Return the [X, Y] coordinate for the center point of the cell that contains the specified text.  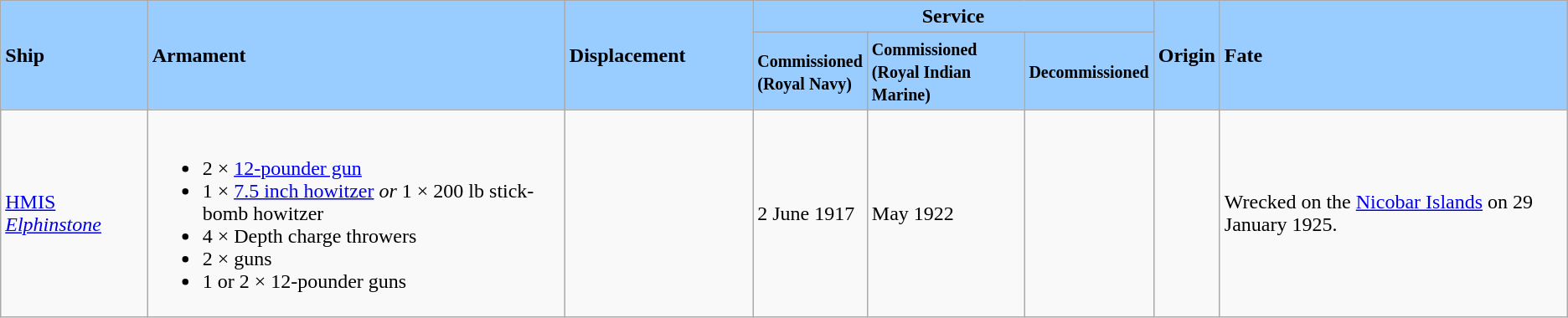
HMIS Elphinstone [74, 213]
2 June 1917 [811, 213]
Decommissioned [1089, 71]
Service [953, 17]
May 1922 [946, 213]
Commissioned(Royal Indian Marine) [946, 71]
Displacement [658, 55]
Commissioned(Royal Navy) [811, 71]
Wrecked on the Nicobar Islands on 29 January 1925. [1394, 213]
Origin [1186, 55]
Fate [1394, 55]
Armament [356, 55]
2 × 12-pounder gun1 × 7.5 inch howitzer or 1 × 200 lb stick-bomb howitzer4 × Depth charge throwers2 × guns1 or 2 × 12-pounder guns [356, 213]
Ship [74, 55]
